Return [X, Y] of the center of cell containing provided text 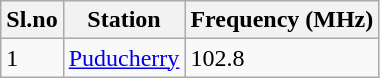
Sl.no [32, 20]
Frequency (MHz) [282, 20]
Station [124, 20]
Puducherry [124, 58]
102.8 [282, 58]
1 [32, 58]
